Output the [X, Y] coordinate of the center of the cell containing the given text.  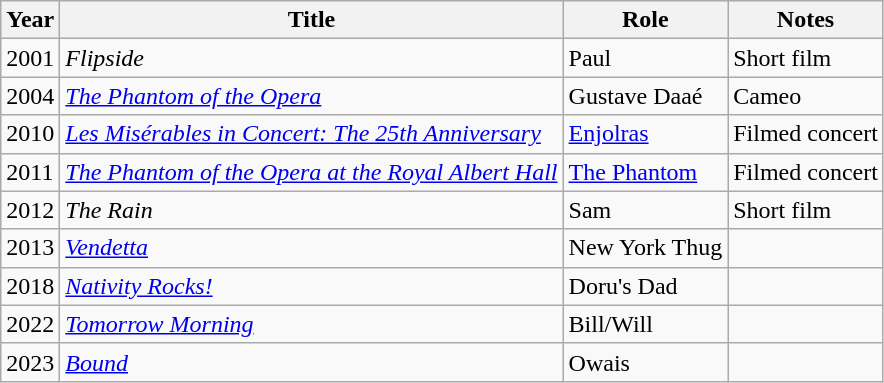
The Rain [312, 210]
Role [646, 20]
Paul [646, 58]
Doru's Dad [646, 286]
Nativity Rocks! [312, 286]
2023 [30, 362]
2010 [30, 134]
Bound [312, 362]
2012 [30, 210]
Sam [646, 210]
Year [30, 20]
The Phantom of the Opera [312, 96]
Tomorrow Morning [312, 324]
Enjolras [646, 134]
2004 [30, 96]
2011 [30, 172]
2001 [30, 58]
Les Misérables in Concert: The 25th Anniversary [312, 134]
Cameo [806, 96]
Owais [646, 362]
Vendetta [312, 248]
2022 [30, 324]
The Phantom [646, 172]
Notes [806, 20]
New York Thug [646, 248]
Flipside [312, 58]
Bill/Will [646, 324]
2018 [30, 286]
2013 [30, 248]
The Phantom of the Opera at the Royal Albert Hall [312, 172]
Gustave Daaé [646, 96]
Title [312, 20]
